Locate the cell with the specified text and output its [x, y] center coordinate. 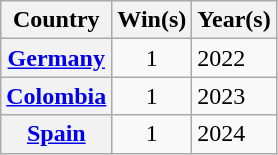
Colombia [56, 96]
Win(s) [152, 20]
Country [56, 20]
Germany [56, 58]
2024 [234, 134]
Year(s) [234, 20]
2022 [234, 58]
Spain [56, 134]
2023 [234, 96]
